Return (x, y) of the center of cell containing provided text 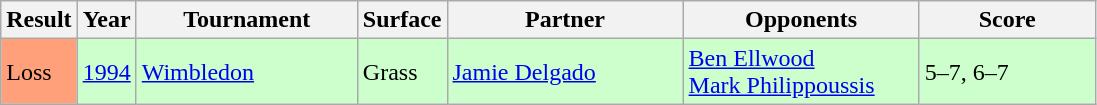
Year (106, 20)
Loss (39, 72)
Opponents (801, 20)
Tournament (246, 20)
Result (39, 20)
Wimbledon (246, 72)
Grass (402, 72)
5–7, 6–7 (1007, 72)
Partner (565, 20)
Score (1007, 20)
Surface (402, 20)
Jamie Delgado (565, 72)
1994 (106, 72)
Ben Ellwood Mark Philippoussis (801, 72)
